Detect which cell encompasses the target text, then output its [x, y] center coordinate. 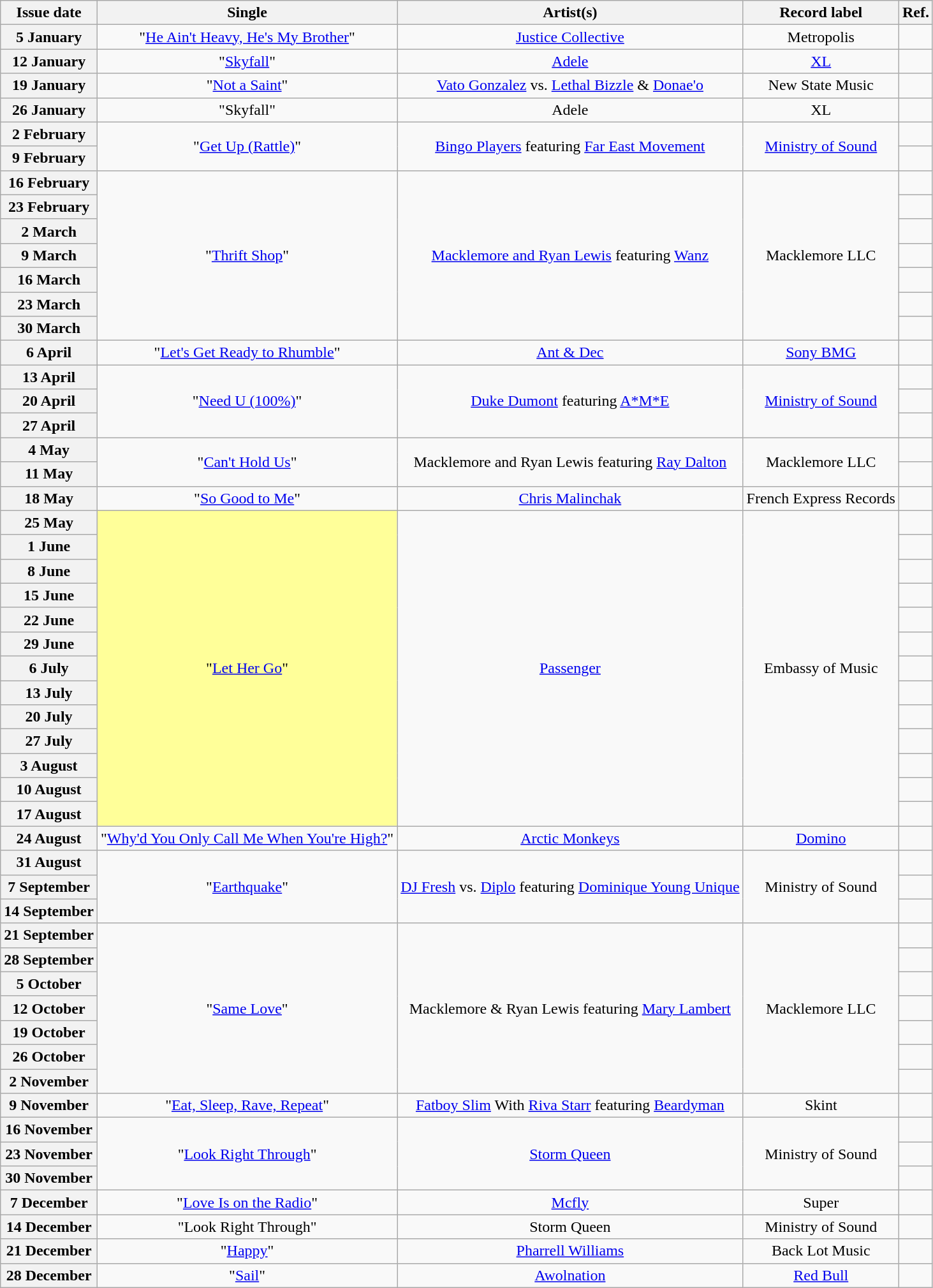
21 September [49, 935]
Ant & Dec [570, 353]
"Happy" [247, 1251]
"Eat, Sleep, Rave, Repeat" [247, 1106]
30 November [49, 1178]
Macklemore and Ryan Lewis featuring Ray Dalton [570, 462]
20 July [49, 717]
Skint [821, 1106]
"So Good to Me" [247, 498]
Domino [821, 838]
Single [247, 13]
Arctic Monkeys [570, 838]
Super [821, 1203]
17 August [49, 814]
"Not a Saint" [247, 85]
Record label [821, 13]
9 February [49, 158]
Duke Dumont featuring A*M*E [570, 401]
27 April [49, 426]
3 August [49, 766]
27 July [49, 741]
7 September [49, 887]
Ref. [916, 13]
20 April [49, 401]
25 May [49, 522]
"He Ain't Heavy, He's My Brother" [247, 37]
"Love Is on the Radio" [247, 1203]
26 October [49, 1056]
Pharrell Williams [570, 1251]
16 March [49, 279]
"Let Her Go" [247, 669]
8 June [49, 571]
"Earthquake" [247, 887]
"Let's Get Ready to Rhumble" [247, 353]
16 November [49, 1130]
12 October [49, 1008]
Artist(s) [570, 13]
French Express Records [821, 498]
Macklemore & Ryan Lewis featuring Mary Lambert [570, 1008]
14 September [49, 911]
2 February [49, 134]
Embassy of Music [821, 669]
14 December [49, 1227]
Chris Malinchak [570, 498]
"Get Up (Rattle)" [247, 146]
19 October [49, 1032]
9 November [49, 1106]
"Need U (100%)" [247, 401]
16 February [49, 182]
6 July [49, 668]
"Sail" [247, 1275]
19 January [49, 85]
28 December [49, 1275]
31 August [49, 862]
11 May [49, 474]
23 March [49, 304]
5 October [49, 984]
23 November [49, 1154]
Metropolis [821, 37]
Bingo Players featuring Far East Movement [570, 146]
26 January [49, 110]
Back Lot Music [821, 1251]
24 August [49, 838]
New State Music [821, 85]
Fatboy Slim With Riva Starr featuring Beardyman [570, 1106]
6 April [49, 353]
23 February [49, 207]
Passenger [570, 669]
DJ Fresh vs. Diplo featuring Dominique Young Unique [570, 887]
7 December [49, 1203]
Awolnation [570, 1275]
2 November [49, 1081]
Issue date [49, 13]
"Can't Hold Us" [247, 462]
18 May [49, 498]
12 January [49, 61]
4 May [49, 450]
13 April [49, 377]
2 March [49, 231]
"Thrift Shop" [247, 255]
Red Bull [821, 1275]
13 July [49, 692]
Mcfly [570, 1203]
28 September [49, 959]
10 August [49, 790]
Justice Collective [570, 37]
21 December [49, 1251]
"Same Love" [247, 1008]
30 March [49, 329]
1 June [49, 547]
15 June [49, 595]
9 March [49, 255]
Vato Gonzalez vs. Lethal Bizzle & Donae'o [570, 85]
Sony BMG [821, 353]
29 June [49, 644]
"Why'd You Only Call Me When You're High?" [247, 838]
5 January [49, 37]
22 June [49, 619]
Macklemore and Ryan Lewis featuring Wanz [570, 255]
